Provide the (X, Y) coordinate of the cell's center where the given text is located.  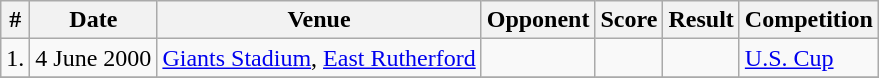
Score (629, 20)
# (16, 20)
Venue (319, 20)
Date (94, 20)
Opponent (538, 20)
1. (16, 58)
Giants Stadium, East Rutherford (319, 58)
Result (701, 20)
Competition (808, 20)
4 June 2000 (94, 58)
U.S. Cup (808, 58)
